Return the [x, y] coordinate for the center point of the cell that contains the specified text.  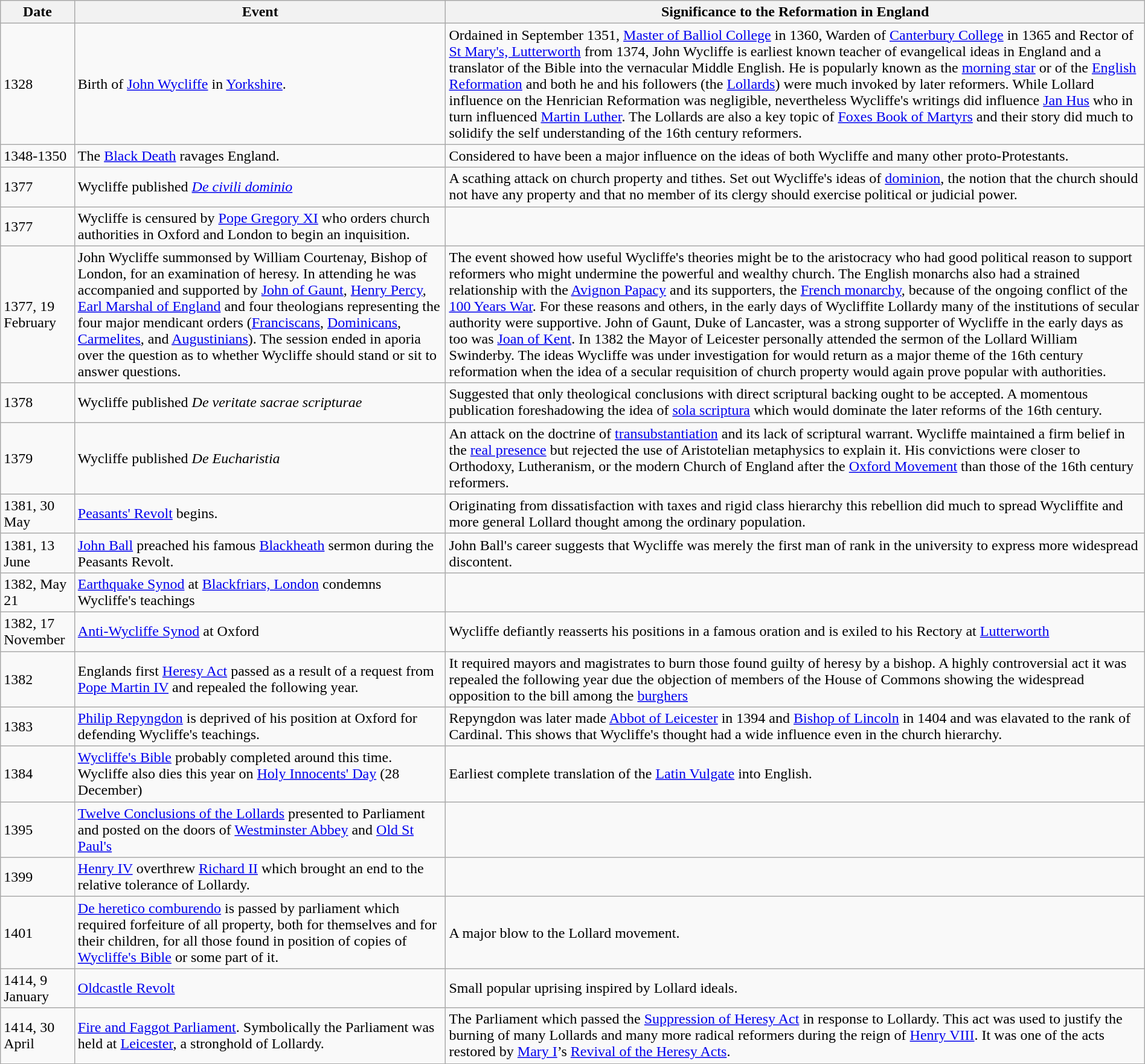
Earliest complete translation of the Latin Vulgate into English. [795, 774]
Henry IV overthrew Richard II which brought an end to the relative tolerance of Lollardy. [260, 877]
Considered to have been a major influence on the ideas of both Wycliffe and many other proto-Protestants. [795, 156]
Wycliffe's Bible probably completed around this time. Wycliffe also dies this year on Holy Innocents' Day (28 December) [260, 774]
1383 [37, 727]
Anti-Wycliffe Synod at Oxford [260, 632]
John Ball preached his famous Blackheath sermon during the Peasants Revolt. [260, 553]
1414, 9 January [37, 988]
1382, May 21 [37, 592]
Fire and Faggot Parliament. Symbolically the Parliament was held at Leicester, a stronghold of Lollardy. [260, 1036]
Oldcastle Revolt [260, 988]
1414, 30 April [37, 1036]
Birth of John Wycliffe in Yorkshire. [260, 84]
John Ball's career suggests that Wycliffe was merely the first man of rank in the university to express more widespread discontent. [795, 553]
Wycliffe is censured by Pope Gregory XI who orders church authorities in Oxford and London to begin an inquisition. [260, 226]
Wycliffe published De Eucharistia [260, 458]
Event [260, 12]
The Black Death ravages England. [260, 156]
Philip Repyngdon is deprived of his position at Oxford for defending Wycliffe's teachings. [260, 727]
1382, 17 November [37, 632]
Twelve Conclusions of the Lollards presented to Parliament and posted on the doors of Westminster Abbey and Old St Paul's [260, 830]
1377, 19 February [37, 314]
1395 [37, 830]
Date [37, 12]
1382 [37, 679]
Wycliffe published De veritate sacrae scripturae [260, 402]
Wycliffe defiantly reasserts his positions in a famous oration and is exiled to his Rectory at Lutterworth [795, 632]
1401 [37, 932]
1378 [37, 402]
1328 [37, 84]
Significance to the Reformation in England [795, 12]
1399 [37, 877]
Wycliffe published De civili dominio [260, 187]
1381, 30 May [37, 513]
A major blow to the Lollard movement. [795, 932]
Earthquake Synod at Blackfriars, London condemns Wycliffe's teachings [260, 592]
1379 [37, 458]
Peasants' Revolt begins. [260, 513]
1381, 13 June [37, 553]
1384 [37, 774]
1348-1350 [37, 156]
Englands first Heresy Act passed as a result of a request from Pope Martin IV and repealed the following year. [260, 679]
Small popular uprising inspired by Lollard ideals. [795, 988]
